Return the [x, y] coordinate for the center point of the cell that contains the specified text.  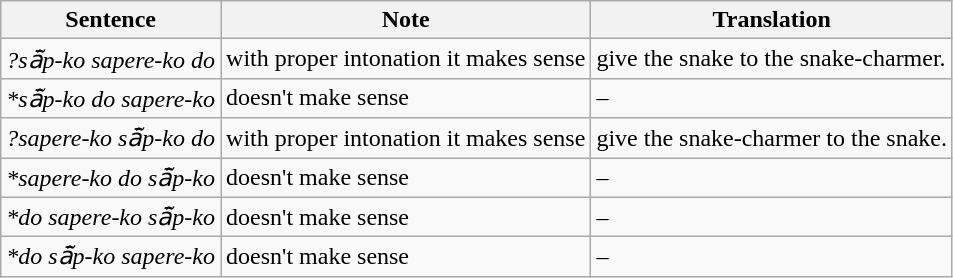
*do sā̃p-ko sapere-ko [111, 257]
*do sapere-ko sā̃p-ko [111, 217]
Sentence [111, 20]
give the snake-charmer to the snake. [772, 138]
*sā̃p-ko do sapere-ko [111, 98]
Note [406, 20]
?sā̃p-ko sapere-ko do [111, 59]
*sapere-ko do sā̃p-ko [111, 178]
give the snake to the snake-charmer. [772, 59]
Translation [772, 20]
?sapere-ko sā̃p-ko do [111, 138]
